Capture the cell that displays the provided text and extract its [x, y] central coordinate. 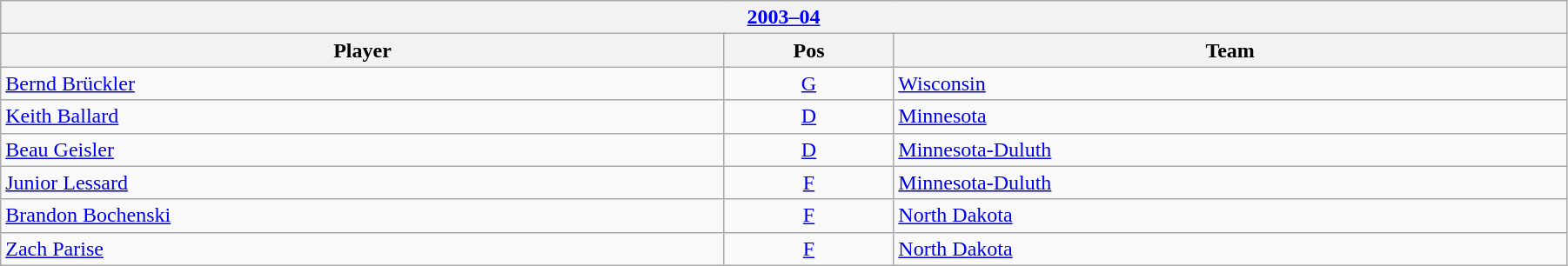
Team [1230, 50]
Minnesota [1230, 116]
G [809, 83]
Beau Geisler [362, 150]
Junior Lessard [362, 183]
Brandon Bochenski [362, 216]
2003–04 [784, 17]
Bernd Brückler [362, 83]
Keith Ballard [362, 116]
Zach Parise [362, 249]
Pos [809, 50]
Player [362, 50]
Wisconsin [1230, 83]
